Return [x, y] of the center of cell containing provided text 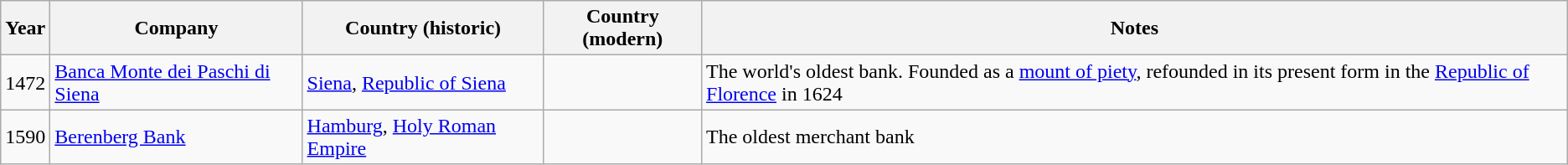
Berenberg Bank [176, 137]
Hamburg, Holy Roman Empire [423, 137]
The oldest merchant bank [1135, 137]
Siena, Republic of Siena [423, 82]
Country (modern) [622, 28]
1472 [25, 82]
Notes [1135, 28]
Company [176, 28]
1590 [25, 137]
The world's oldest bank. Founded as a mount of piety, refounded in its present form in the Republic of Florence in 1624 [1135, 82]
Banca Monte dei Paschi di Siena [176, 82]
Year [25, 28]
Country (historic) [423, 28]
